Locate the cell with the specified text and output its [X, Y] center coordinate. 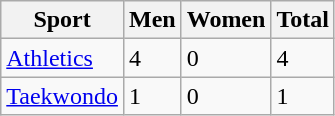
Athletics [62, 58]
Total [303, 20]
Men [152, 20]
Taekwondo [62, 96]
Sport [62, 20]
Women [226, 20]
